Provide the (X, Y) coordinate of the cell's center where the given text is located.  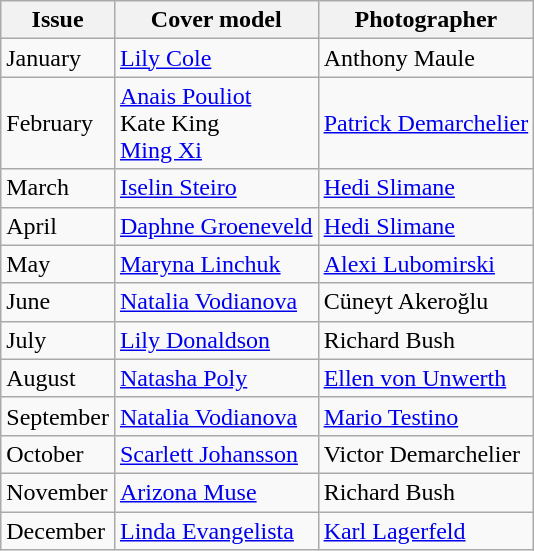
Alexi Lubomirski (426, 264)
May (58, 264)
Daphne Groeneveld (216, 226)
March (58, 188)
Arizona Muse (216, 492)
Scarlett Johansson (216, 454)
Photographer (426, 20)
August (58, 378)
Anais PouliotKate KingMing Xi (216, 123)
Ellen von Unwerth (426, 378)
September (58, 416)
January (58, 58)
Lily Cole (216, 58)
Victor Demarchelier (426, 454)
Lily Donaldson (216, 340)
Iselin Steiro (216, 188)
Issue (58, 20)
December (58, 531)
Linda Evangelista (216, 531)
Cüneyt Akeroğlu (426, 302)
April (58, 226)
Karl Lagerfeld (426, 531)
Patrick Demarchelier (426, 123)
July (58, 340)
Anthony Maule (426, 58)
October (58, 454)
Maryna Linchuk (216, 264)
February (58, 123)
November (58, 492)
Natasha Poly (216, 378)
Cover model (216, 20)
Mario Testino (426, 416)
June (58, 302)
